Return (x, y) of the center of cell containing provided text 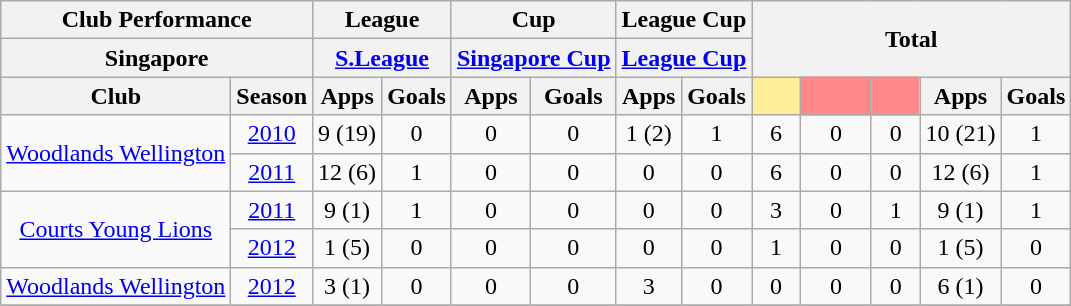
Cup (534, 20)
2010 (272, 134)
S.League (382, 58)
Singapore Cup (534, 58)
1 (2) (648, 134)
10 (21) (960, 134)
Total (912, 39)
6 (1) (960, 286)
Club (116, 96)
League (382, 20)
9 (19) (348, 134)
Singapore (157, 58)
3 (1) (348, 286)
Club Performance (157, 20)
Season (272, 96)
Courts Young Lions (116, 229)
